For the text-containing cell, return its midpoint in [x, y] coordinate format. 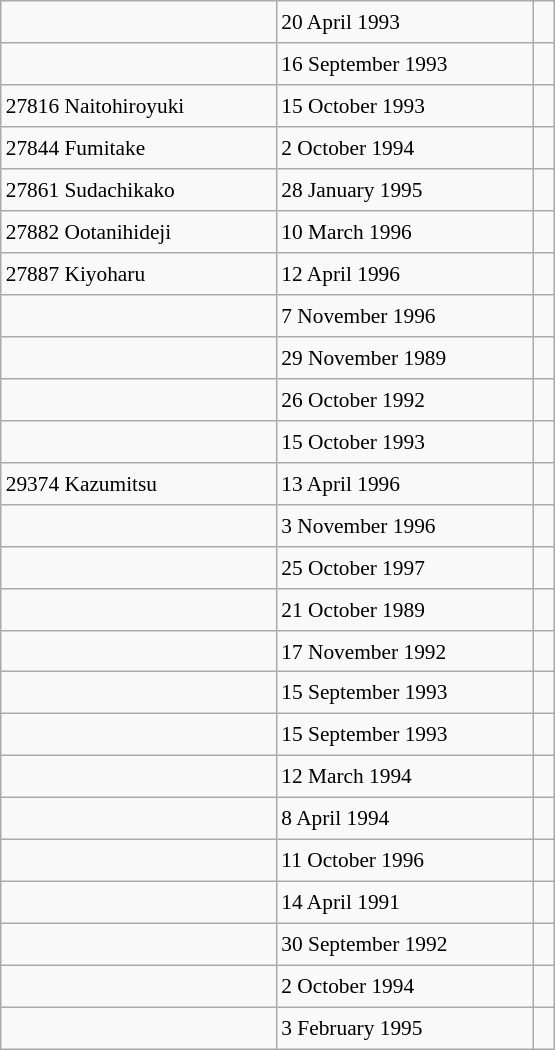
27816 Naitohiroyuki [139, 106]
16 September 1993 [404, 64]
8 April 1994 [404, 819]
29374 Kazumitsu [139, 483]
27861 Sudachikako [139, 190]
21 October 1989 [404, 609]
20 April 1993 [404, 22]
17 November 1992 [404, 651]
29 November 1989 [404, 358]
28 January 1995 [404, 190]
27887 Kiyoharu [139, 274]
3 November 1996 [404, 525]
27882 Ootanihideji [139, 232]
11 October 1996 [404, 861]
25 October 1997 [404, 567]
30 September 1992 [404, 945]
10 March 1996 [404, 232]
12 March 1994 [404, 777]
26 October 1992 [404, 399]
13 April 1996 [404, 483]
7 November 1996 [404, 316]
14 April 1991 [404, 903]
27844 Fumitake [139, 148]
3 February 1995 [404, 1028]
12 April 1996 [404, 274]
